Return the [x, y] coordinate for the center point of the cell that contains the specified text.  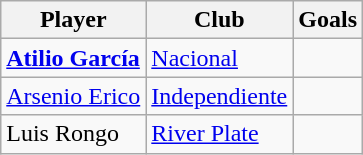
Arsenio Erico [74, 96]
Nacional [220, 58]
Club [220, 20]
Atilio García [74, 58]
Player [74, 20]
River Plate [220, 134]
Goals [328, 20]
Independiente [220, 96]
Luis Rongo [74, 134]
